From the cell containing the given text, extract its center point as (x, y) coordinate. 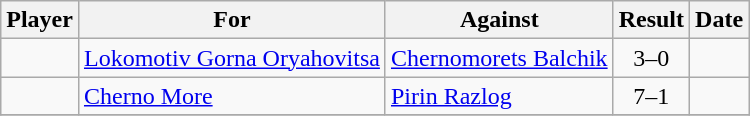
Player (40, 20)
Chernomorets Balchik (499, 58)
Pirin Razlog (499, 96)
For (232, 20)
Lokomotiv Gorna Oryahovitsa (232, 58)
3–0 (651, 58)
Result (651, 20)
Cherno More (232, 96)
Against (499, 20)
7–1 (651, 96)
Date (720, 20)
